Return (x, y) of the center of cell containing provided text 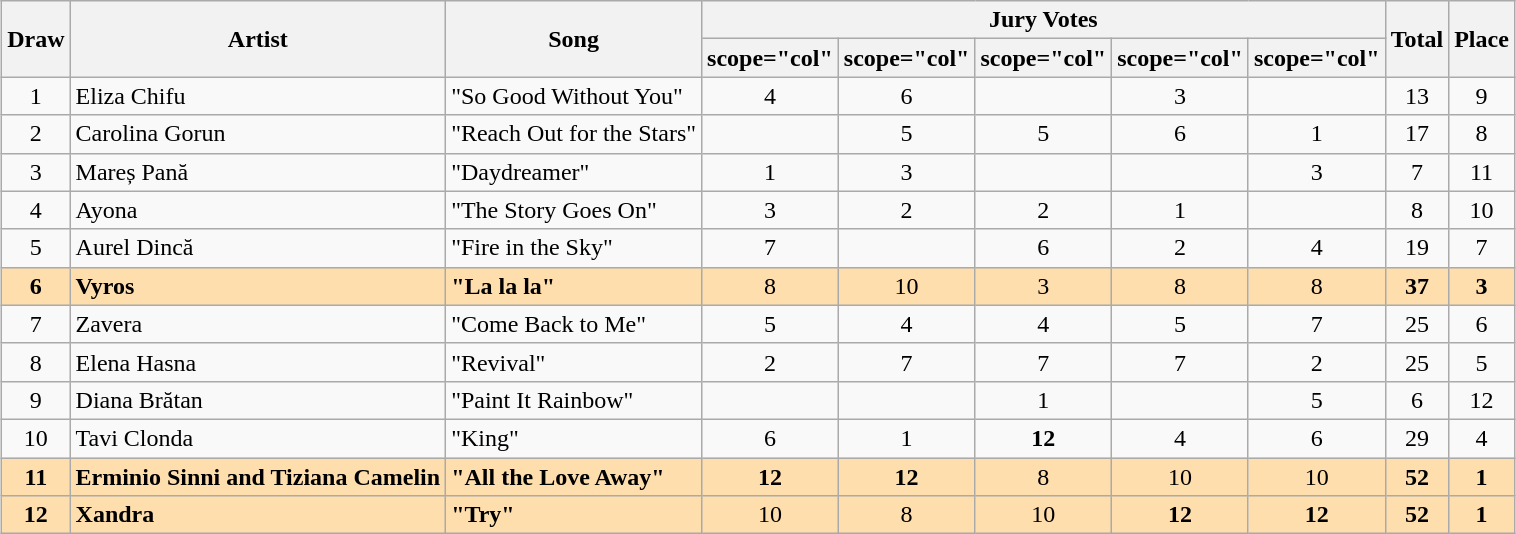
17 (1417, 134)
19 (1417, 248)
"Come Back to Me" (574, 324)
"King" (574, 438)
Xandra (258, 515)
Mareș Pană (258, 172)
"Paint It Rainbow" (574, 400)
"The Story Goes On" (574, 210)
Ayona (258, 210)
Erminio Sinni and Tiziana Camelin (258, 477)
Total (1417, 39)
"Revival" (574, 362)
"All the Love Away" (574, 477)
"Fire in the Sky" (574, 248)
Draw (36, 39)
Zavera (258, 324)
"Try" (574, 515)
Aurel Dincă (258, 248)
Artist (258, 39)
Elena Hasna (258, 362)
"La la la" (574, 286)
Eliza Chifu (258, 96)
Tavi Clonda (258, 438)
Jury Votes (1044, 20)
Carolina Gorun (258, 134)
Vyros (258, 286)
"So Good Without You" (574, 96)
13 (1417, 96)
"Reach Out for the Stars" (574, 134)
Place (1482, 39)
37 (1417, 286)
29 (1417, 438)
"Daydreamer" (574, 172)
Diana Brătan (258, 400)
Song (574, 39)
